Determine the (x, y) coordinate at the center of the cell enclosing the given text.  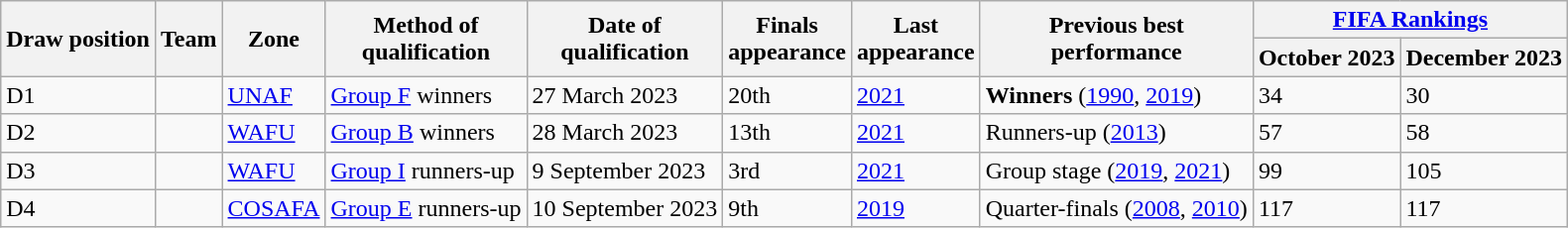
December 2023 (1484, 57)
58 (1484, 133)
20th (787, 95)
10 September 2023 (625, 208)
3rd (787, 171)
D3 (78, 171)
Draw position (78, 39)
Quarter-finals (2008, 2010) (1117, 208)
27 March 2023 (625, 95)
D2 (78, 133)
13th (787, 133)
October 2023 (1327, 57)
57 (1327, 133)
Lastappearance (915, 39)
Group E runners-up (426, 208)
2019 (915, 208)
105 (1484, 171)
Winners (1990, 2019) (1117, 95)
99 (1327, 171)
Zone (274, 39)
D4 (78, 208)
9th (787, 208)
Previous bestperformance (1117, 39)
Finalsappearance (787, 39)
28 March 2023 (625, 133)
Method ofqualification (426, 39)
Runners-up (2013) (1117, 133)
Date ofqualification (625, 39)
FIFA Rankings (1410, 20)
D1 (78, 95)
COSAFA (274, 208)
34 (1327, 95)
30 (1484, 95)
Group B winners (426, 133)
Team (188, 39)
Group stage (2019, 2021) (1117, 171)
9 September 2023 (625, 171)
Group I runners-up (426, 171)
Group F winners (426, 95)
UNAF (274, 95)
